Pinpoint the cell where the given text exists, returning its (X, Y) midpoint coordinate. 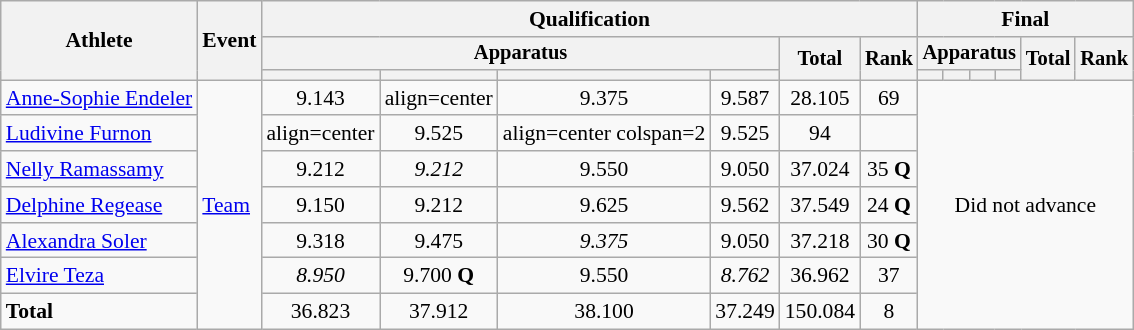
24 Q (889, 205)
150.084 (820, 312)
8.950 (320, 276)
Anne-Sophie Endeler (100, 98)
9.587 (744, 98)
Qualification (589, 19)
Ludivine Furnon (100, 134)
28.105 (820, 98)
Final (1026, 19)
69 (889, 98)
9.475 (439, 241)
Delphine Regease (100, 205)
Nelly Ramassamy (100, 169)
35 Q (889, 169)
Team (229, 204)
Did not advance (1026, 204)
Alexandra Soler (100, 241)
Elvire Teza (100, 276)
align=center colspan=2 (604, 134)
9.318 (320, 241)
37 (889, 276)
37.549 (820, 205)
8.762 (744, 276)
37.249 (744, 312)
Event (229, 40)
Athlete (100, 40)
38.100 (604, 312)
9.625 (604, 205)
9.562 (744, 205)
30 Q (889, 241)
37.024 (820, 169)
94 (820, 134)
37.218 (820, 241)
8 (889, 312)
36.962 (820, 276)
9.143 (320, 98)
36.823 (320, 312)
9.150 (320, 205)
9.700 Q (439, 276)
37.912 (439, 312)
